Capture the cell that displays the provided text and extract its (x, y) central coordinate. 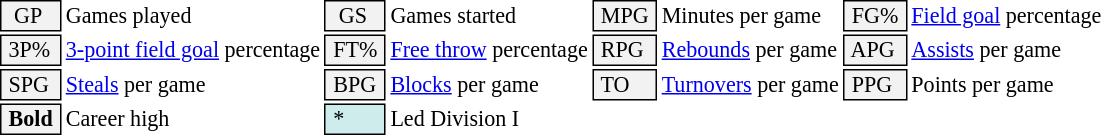
Free throw percentage (489, 50)
3P% (30, 50)
APG (875, 50)
3-point field goal percentage (192, 50)
Rebounds per game (750, 50)
FG% (875, 16)
MPG (624, 16)
FT% (356, 50)
TO (624, 85)
RPG (624, 50)
GS (356, 16)
Games played (192, 16)
Games started (489, 16)
Minutes per game (750, 16)
Steals per game (192, 85)
PPG (875, 85)
Turnovers per game (750, 85)
BPG (356, 85)
Blocks per game (489, 85)
GP (30, 16)
SPG (30, 85)
